Locate the cell with the specified text and output its [X, Y] center coordinate. 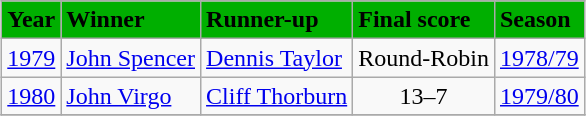
Dennis Taylor [277, 58]
Cliff Thorburn [277, 96]
1979/80 [539, 96]
1978/79 [539, 58]
Winner [131, 20]
1980 [32, 96]
Round-Robin [424, 58]
Runner-up [277, 20]
1979 [32, 58]
Final score [424, 20]
Year [32, 20]
Season [539, 20]
13–7 [424, 96]
John Spencer [131, 58]
John Virgo [131, 96]
